From the cell containing the given text, extract its center point as [X, Y] coordinate. 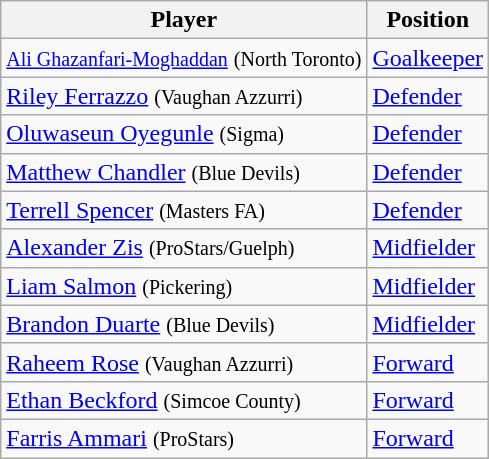
Ethan Beckford (Simcoe County) [184, 400]
Ali Ghazanfari-Moghaddan (North Toronto) [184, 58]
Oluwaseun Oyegunle (Sigma) [184, 134]
Player [184, 20]
Liam Salmon (Pickering) [184, 286]
Alexander Zis (ProStars/Guelph) [184, 248]
Goalkeeper [428, 58]
Brandon Duarte (Blue Devils) [184, 324]
Position [428, 20]
Farris Ammari (ProStars) [184, 438]
Matthew Chandler (Blue Devils) [184, 172]
Terrell Spencer (Masters FA) [184, 210]
Raheem Rose (Vaughan Azzurri) [184, 362]
Riley Ferrazzo (Vaughan Azzurri) [184, 96]
